Scan for the cell matching the given text and deliver its (x, y) coordinate at center. 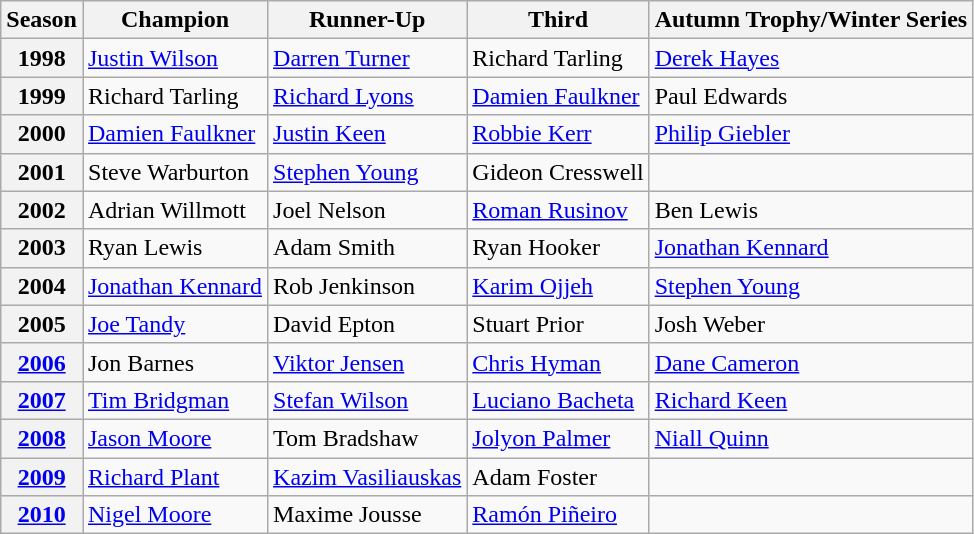
2004 (42, 286)
Rob Jenkinson (368, 286)
Dane Cameron (811, 362)
Paul Edwards (811, 96)
Adam Smith (368, 248)
Ben Lewis (811, 210)
2006 (42, 362)
Autumn Trophy/Winter Series (811, 20)
Richard Lyons (368, 96)
Ryan Lewis (174, 248)
1998 (42, 58)
Nigel Moore (174, 515)
2009 (42, 477)
Niall Quinn (811, 438)
2000 (42, 134)
Viktor Jensen (368, 362)
Stefan Wilson (368, 400)
Gideon Cresswell (558, 172)
Luciano Bacheta (558, 400)
2005 (42, 324)
Season (42, 20)
Adam Foster (558, 477)
Jolyon Palmer (558, 438)
Richard Plant (174, 477)
2003 (42, 248)
David Epton (368, 324)
Kazim Vasiliauskas (368, 477)
Richard Keen (811, 400)
Steve Warburton (174, 172)
2010 (42, 515)
Josh Weber (811, 324)
2002 (42, 210)
Chris Hyman (558, 362)
Tom Bradshaw (368, 438)
Champion (174, 20)
2008 (42, 438)
Robbie Kerr (558, 134)
Runner-Up (368, 20)
Tim Bridgman (174, 400)
Darren Turner (368, 58)
Philip Giebler (811, 134)
Justin Keen (368, 134)
2007 (42, 400)
2001 (42, 172)
Roman Rusinov (558, 210)
Justin Wilson (174, 58)
Ramón Piñeiro (558, 515)
1999 (42, 96)
Jason Moore (174, 438)
Joel Nelson (368, 210)
Adrian Willmott (174, 210)
Derek Hayes (811, 58)
Joe Tandy (174, 324)
Jon Barnes (174, 362)
Maxime Jousse (368, 515)
Stuart Prior (558, 324)
Ryan Hooker (558, 248)
Karim Ojjeh (558, 286)
Third (558, 20)
